Capture the cell that displays the provided text and extract its [X, Y] central coordinate. 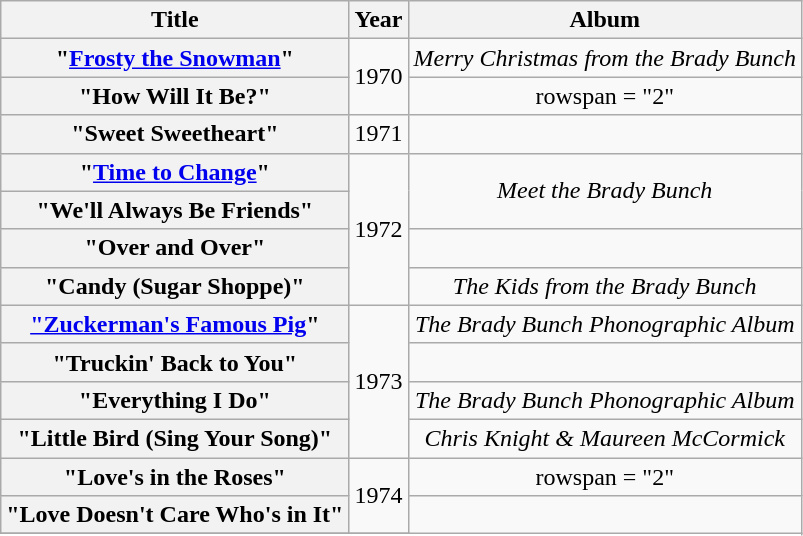
1972 [378, 229]
"We'll Always Be Friends" [175, 210]
Meet the Brady Bunch [604, 191]
1974 [378, 496]
"Over and Over" [175, 248]
"Love Doesn't Care Who's in It" [175, 515]
Title [175, 20]
"Love's in the Roses" [175, 477]
Album [604, 20]
"Frosty the Snowman" [175, 58]
"Time to Change" [175, 172]
"Sweet Sweetheart" [175, 134]
"Everything I Do" [175, 400]
"Little Bird (Sing Your Song)" [175, 438]
"Truckin' Back to You" [175, 362]
"How Will It Be?" [175, 96]
Year [378, 20]
1971 [378, 134]
1973 [378, 381]
The Kids from the Brady Bunch [604, 286]
"Zuckerman's Famous Pig" [175, 324]
Chris Knight & Maureen McCormick [604, 438]
"Candy (Sugar Shoppe)" [175, 286]
1970 [378, 77]
Merry Christmas from the Brady Bunch [604, 58]
